Determine the (x, y) coordinate at the center of the cell enclosing the given text.  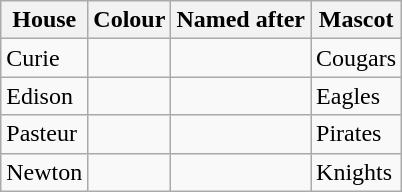
House (44, 20)
Knights (356, 172)
Mascot (356, 20)
Colour (130, 20)
Eagles (356, 96)
Newton (44, 172)
Pasteur (44, 134)
Pirates (356, 134)
Curie (44, 58)
Edison (44, 96)
Named after (241, 20)
Cougars (356, 58)
